From the cell containing the given text, extract its center point as (x, y) coordinate. 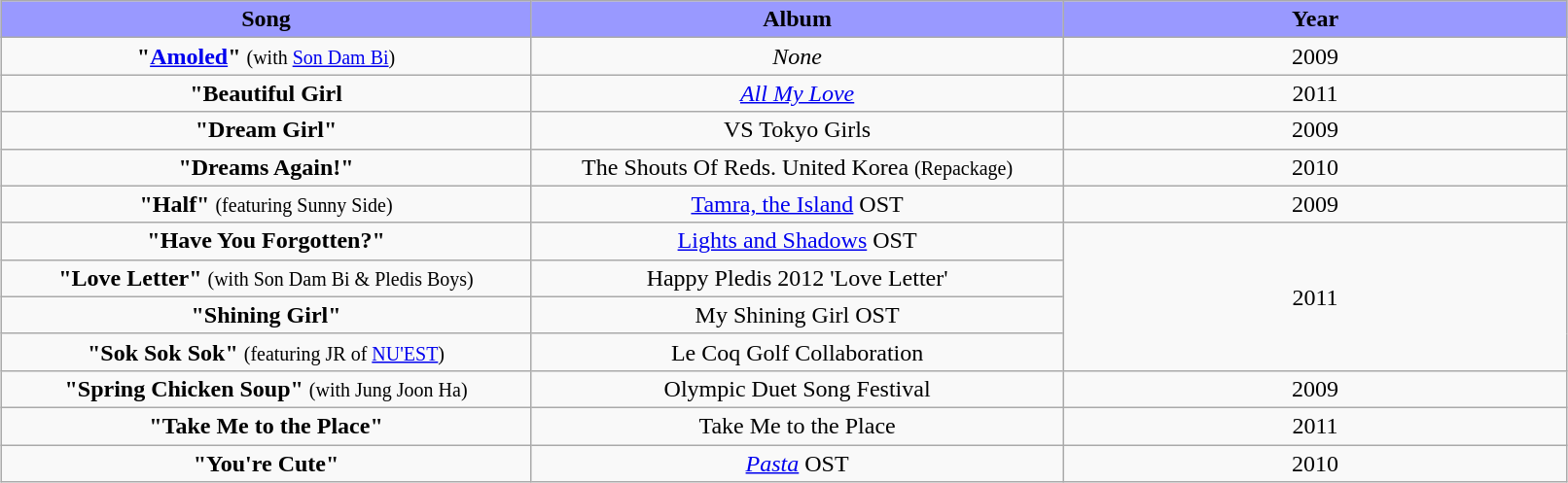
Album (798, 19)
"Dreams Again!" (267, 167)
"Sok Sok Sok" (featuring JR of NU'EST) (267, 352)
Happy Pledis 2012 'Love Letter' (798, 278)
Le Coq Golf Collaboration (798, 352)
"Dream Girl" (267, 130)
Pasta OST (798, 464)
Lights and Shadows OST (798, 241)
VS Tokyo Girls (798, 130)
None (798, 56)
Year (1315, 19)
"Shining Girl" (267, 315)
Take Me to the Place (798, 426)
"Take Me to the Place" (267, 426)
Song (267, 19)
The Shouts Of Reds. United Korea (Repackage) (798, 167)
"Amoled" (with Son Dam Bi) (267, 56)
"Love Letter" (with Son Dam Bi & Pledis Boys) (267, 278)
"Half" (featuring Sunny Side) (267, 204)
All My Love (798, 93)
"Have You Forgotten?" (267, 241)
"Spring Chicken Soup" (with Jung Joon Ha) (267, 389)
Tamra, the Island OST (798, 204)
My Shining Girl OST (798, 315)
"Beautiful Girl (267, 93)
Olympic Duet Song Festival (798, 389)
"You're Cute" (267, 464)
